Search for the cell housing the specified text and yield its [X, Y] center coordinate. 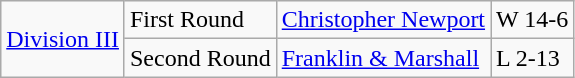
First Round [200, 20]
Christopher Newport [383, 20]
W 14-6 [532, 20]
Second Round [200, 58]
Division III [63, 39]
L 2-13 [532, 58]
Franklin & Marshall [383, 58]
